Return (x, y) of the center of cell containing provided text 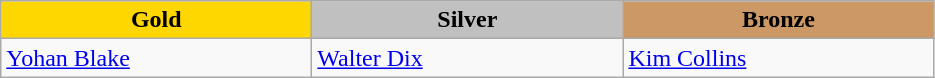
Yohan Blake (156, 58)
Kim Collins (778, 58)
Walter Dix (468, 58)
Bronze (778, 20)
Silver (468, 20)
Gold (156, 20)
